Identify which cell holds the provided text, then report its [x, y] central coordinate. 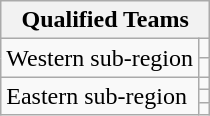
Eastern sub-region [100, 96]
Qualified Teams [106, 20]
Western sub-region [100, 58]
